Search for the cell housing the specified text and yield its (X, Y) center coordinate. 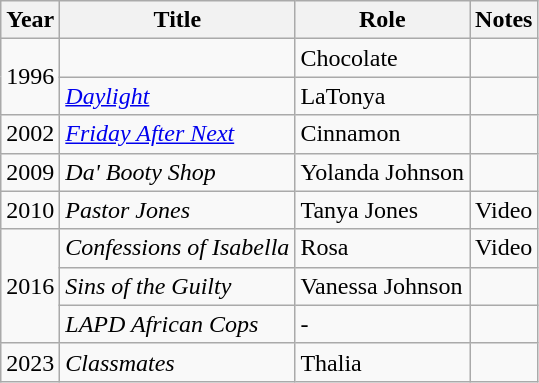
Notes (504, 20)
Daylight (178, 96)
Cinnamon (382, 134)
Thalia (382, 362)
2016 (30, 286)
2010 (30, 210)
Title (178, 20)
Vanessa Johnson (382, 286)
LAPD African Cops (178, 324)
Pastor Jones (178, 210)
Sins of the Guilty (178, 286)
Classmates (178, 362)
Year (30, 20)
- (382, 324)
2002 (30, 134)
Yolanda Johnson (382, 172)
Rosa (382, 248)
2009 (30, 172)
Friday After Next (178, 134)
Tanya Jones (382, 210)
Confessions of Isabella (178, 248)
2023 (30, 362)
Role (382, 20)
Chocolate (382, 58)
LaTonya (382, 96)
1996 (30, 77)
Da' Booty Shop (178, 172)
